From the cell containing the given text, extract its center point as [x, y] coordinate. 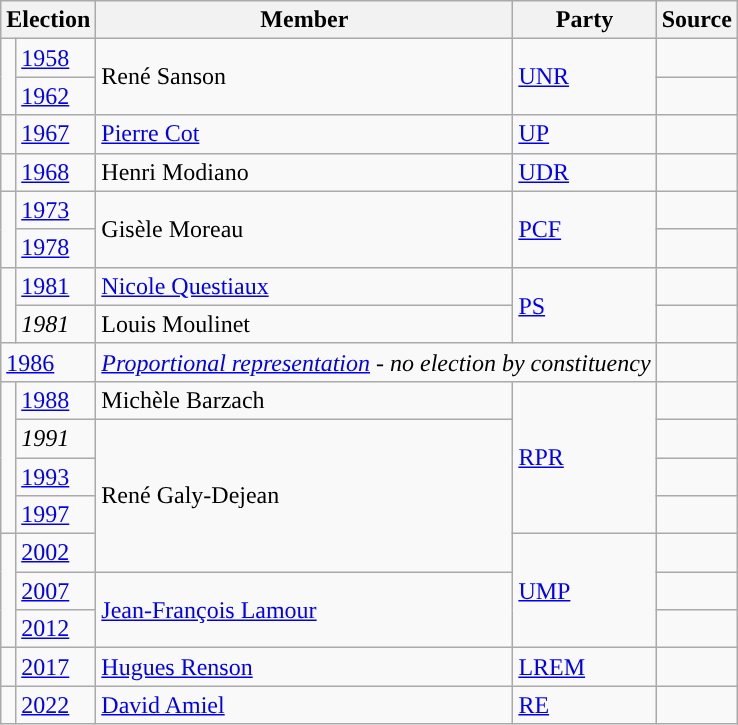
UMP [584, 591]
1993 [56, 477]
Michèle Barzach [304, 400]
Nicole Questiaux [304, 286]
PCF [584, 229]
UDR [584, 172]
1986 [48, 362]
Gisèle Moreau [304, 229]
René Sanson [304, 77]
LREM [584, 667]
2022 [56, 705]
1967 [56, 134]
Henri Modiano [304, 172]
RE [584, 705]
2007 [56, 591]
1991 [56, 438]
1997 [56, 515]
René Galy-Dejean [304, 495]
Party [584, 20]
Louis Moulinet [304, 324]
PS [584, 305]
1968 [56, 172]
Proportional representation - no election by constituency [376, 362]
2017 [56, 667]
1988 [56, 400]
2012 [56, 629]
1958 [56, 58]
Election [48, 20]
2002 [56, 553]
Source [696, 20]
David Amiel [304, 705]
1973 [56, 210]
Pierre Cot [304, 134]
1978 [56, 248]
1962 [56, 96]
UNR [584, 77]
Hugues Renson [304, 667]
Member [304, 20]
RPR [584, 457]
Jean-François Lamour [304, 610]
UP [584, 134]
